Return (X, Y) of the center of cell containing provided text 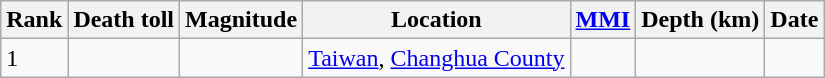
MMI (603, 20)
Death toll (124, 20)
Location (436, 20)
Depth (km) (700, 20)
1 (34, 58)
Rank (34, 20)
Date (794, 20)
Taiwan, Changhua County (436, 58)
Magnitude (242, 20)
